Search for the cell housing the specified text and yield its (x, y) center coordinate. 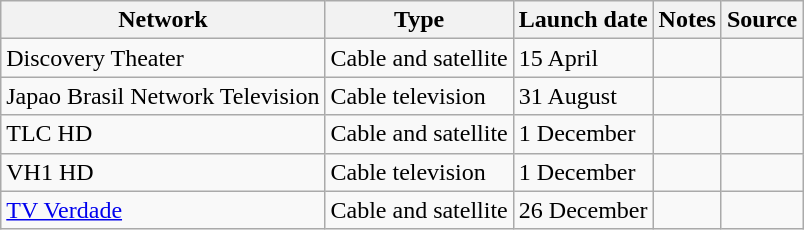
15 April (583, 58)
Japao Brasil Network Television (163, 96)
Discovery Theater (163, 58)
Source (762, 20)
Notes (687, 20)
31 August (583, 96)
26 December (583, 210)
TLC HD (163, 134)
Launch date (583, 20)
TV Verdade (163, 210)
VH1 HD (163, 172)
Type (419, 20)
Network (163, 20)
